Provide the (X, Y) coordinate of the cell's center where the given text is located.  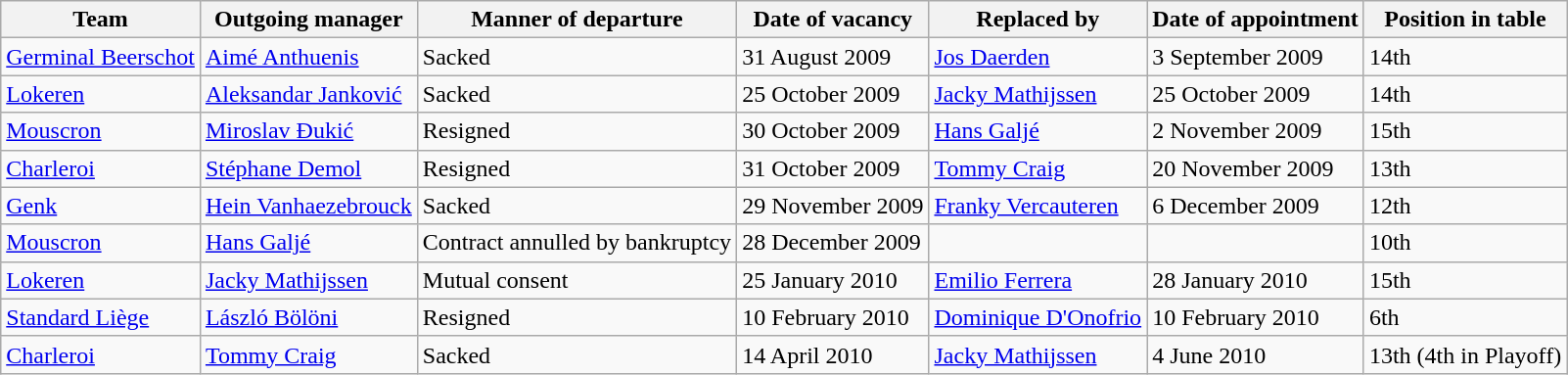
Aleksandar Janković (308, 94)
31 August 2009 (833, 57)
13th (4th in Playoff) (1464, 354)
3 September 2009 (1256, 57)
Date of appointment (1256, 20)
10th (1464, 243)
14 April 2010 (833, 354)
Dominique D'Onofrio (1038, 317)
Germinal Beerschot (101, 57)
31 October 2009 (833, 168)
6 December 2009 (1256, 206)
28 December 2009 (833, 243)
Contract annulled by bankruptcy (576, 243)
6th (1464, 317)
Standard Liège (101, 317)
Replaced by (1038, 20)
Team (101, 20)
Emilio Ferrera (1038, 280)
Manner of departure (576, 20)
Date of vacancy (833, 20)
Position in table (1464, 20)
Hein Vanhaezebrouck (308, 206)
Jos Daerden (1038, 57)
20 November 2009 (1256, 168)
Genk (101, 206)
Mutual consent (576, 280)
30 October 2009 (833, 131)
28 January 2010 (1256, 280)
Franky Vercauteren (1038, 206)
29 November 2009 (833, 206)
Aimé Anthuenis (308, 57)
12th (1464, 206)
2 November 2009 (1256, 131)
13th (1464, 168)
Miroslav Đukić (308, 131)
4 June 2010 (1256, 354)
László Bölöni (308, 317)
Stéphane Demol (308, 168)
25 January 2010 (833, 280)
Outgoing manager (308, 20)
